Output the [x, y] coordinate of the center of the cell containing the given text.  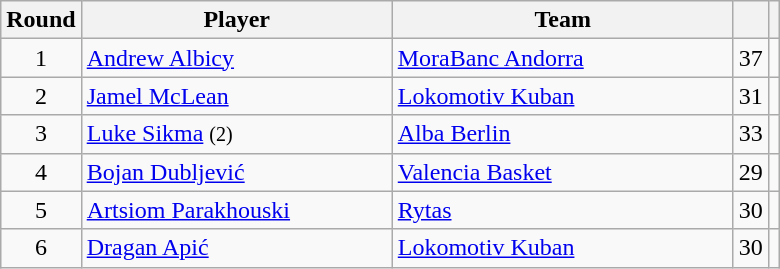
37 [750, 58]
Artsiom Parakhouski [236, 210]
Dragan Apić [236, 248]
Rytas [562, 210]
5 [41, 210]
4 [41, 172]
Andrew Albicy [236, 58]
MoraBanc Andorra [562, 58]
Jamel McLean [236, 96]
33 [750, 134]
Alba Berlin [562, 134]
3 [41, 134]
Luke Sikma (2) [236, 134]
Valencia Basket [562, 172]
31 [750, 96]
1 [41, 58]
6 [41, 248]
2 [41, 96]
Team [562, 20]
29 [750, 172]
Round [41, 20]
Player [236, 20]
Bojan Dubljević [236, 172]
